Scan for the cell matching the given text and deliver its (x, y) coordinate at center. 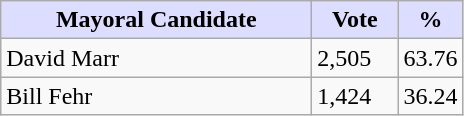
2,505 (355, 58)
63.76 (430, 58)
David Marr (156, 58)
36.24 (430, 96)
Vote (355, 20)
Mayoral Candidate (156, 20)
1,424 (355, 96)
Bill Fehr (156, 96)
% (430, 20)
